Return the (x, y) coordinate for the center point of the cell that contains the specified text.  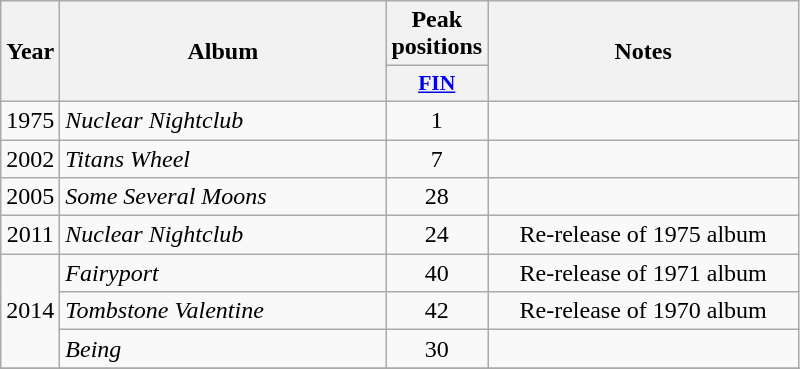
Year (30, 52)
30 (437, 349)
28 (437, 197)
2002 (30, 159)
Album (223, 52)
Re-release of 1970 album (644, 311)
2005 (30, 197)
Peak positions (437, 34)
24 (437, 235)
2014 (30, 311)
2011 (30, 235)
Notes (644, 52)
Being (223, 349)
Re-release of 1971 album (644, 273)
Titans Wheel (223, 159)
1 (437, 120)
42 (437, 311)
Re-release of 1975 album (644, 235)
Fairyport (223, 273)
Some Several Moons (223, 197)
40 (437, 273)
FIN (437, 84)
7 (437, 159)
1975 (30, 120)
Tombstone Valentine (223, 311)
